Find where the given text appears and provide that cell's center as [X, Y] coordinate. 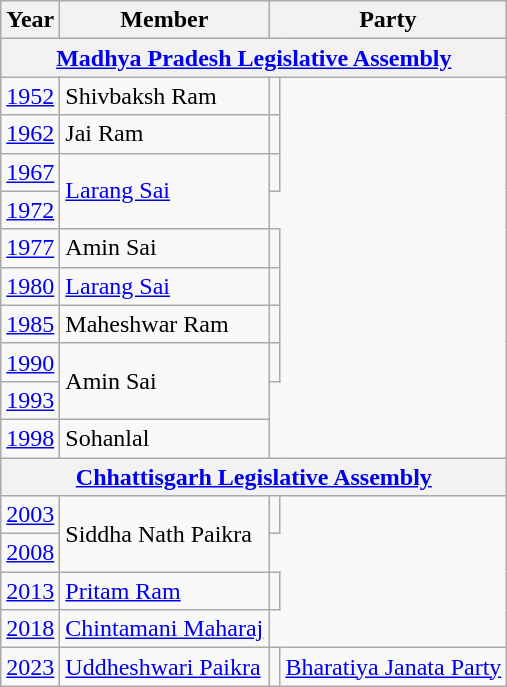
1998 [30, 438]
Member [164, 20]
2018 [30, 629]
Sohanlal [164, 438]
1977 [30, 248]
1952 [30, 96]
Shivbaksh Ram [164, 96]
Siddha Nath Paikra [164, 534]
1967 [30, 172]
1993 [30, 400]
1990 [30, 362]
1972 [30, 210]
2023 [30, 667]
1985 [30, 324]
Party [388, 20]
2013 [30, 591]
Chhattisgarh Legislative Assembly [254, 477]
Chintamani Maharaj [164, 629]
Bharatiya Janata Party [394, 667]
Uddheshwari Paikra [164, 667]
Madhya Pradesh Legislative Assembly [254, 58]
Pritam Ram [164, 591]
Jai Ram [164, 134]
1962 [30, 134]
Maheshwar Ram [164, 324]
2003 [30, 515]
2008 [30, 553]
1980 [30, 286]
Year [30, 20]
